Return the [X, Y] coordinate for the center point of the cell that contains the specified text.  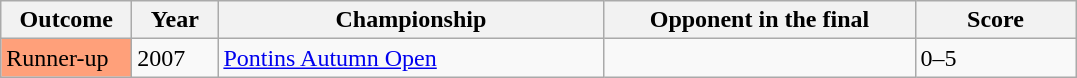
0–5 [996, 58]
Championship [411, 20]
Year [175, 20]
Pontins Autumn Open [411, 58]
2007 [175, 58]
Score [996, 20]
Runner-up [66, 58]
Opponent in the final [760, 20]
Outcome [66, 20]
